Return (x, y) of the center of cell containing provided text 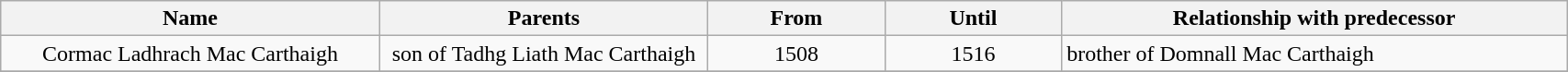
Name (190, 18)
Cormac Ladhrach Mac Carthaigh (190, 54)
Until (973, 18)
Relationship with predecessor (1314, 18)
1516 (973, 54)
1508 (796, 54)
From (796, 18)
brother of Domnall Mac Carthaigh (1314, 54)
son of Tadhg Liath Mac Carthaigh (544, 54)
Parents (544, 18)
